Scan for the cell matching the given text and deliver its [x, y] coordinate at center. 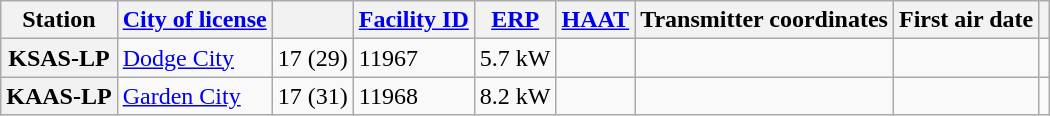
City of license [194, 20]
Transmitter coordinates [764, 20]
Dodge City [194, 58]
11967 [414, 58]
Facility ID [414, 20]
Garden City [194, 96]
ERP [515, 20]
KAAS-LP [59, 96]
Station [59, 20]
11968 [414, 96]
17 (29) [312, 58]
17 (31) [312, 96]
5.7 kW [515, 58]
First air date [966, 20]
HAAT [596, 20]
KSAS-LP [59, 58]
8.2 kW [515, 96]
